Provide the [x, y] coordinate of the cell's center where the given text is located.  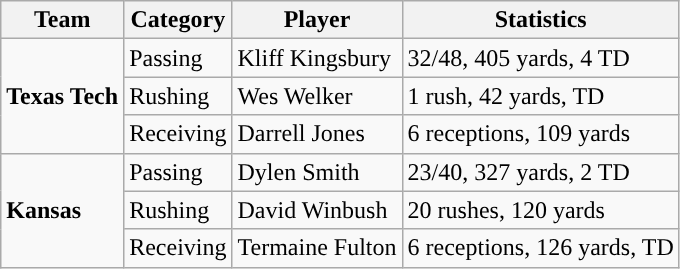
David Winbush [317, 210]
Dylen Smith [317, 172]
Wes Welker [317, 96]
Termaine Fulton [317, 248]
Statistics [540, 20]
1 rush, 42 yards, TD [540, 96]
Kansas [62, 210]
6 receptions, 109 yards [540, 134]
6 receptions, 126 yards, TD [540, 248]
Darrell Jones [317, 134]
Texas Tech [62, 96]
Team [62, 20]
20 rushes, 120 yards [540, 210]
Player [317, 20]
Category [178, 20]
Kliff Kingsbury [317, 58]
23/40, 327 yards, 2 TD [540, 172]
32/48, 405 yards, 4 TD [540, 58]
